Output the (x, y) coordinate of the center of the cell containing the given text.  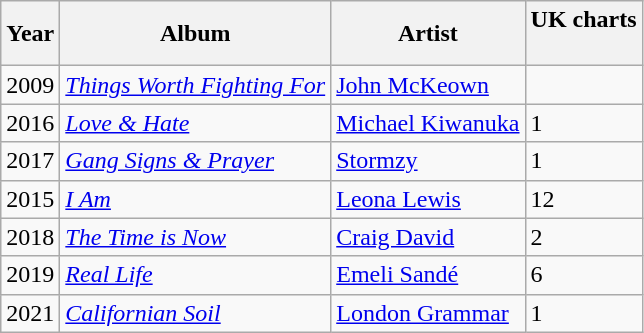
2 (584, 237)
2009 (30, 85)
2019 (30, 275)
Michael Kiwanuka (428, 123)
Things Worth Fighting For (196, 85)
Craig David (428, 237)
2017 (30, 161)
UK charts (584, 34)
Gang Signs & Prayer (196, 161)
Leona Lewis (428, 199)
Emeli Sandé (428, 275)
Love & Hate (196, 123)
2015 (30, 199)
London Grammar (428, 313)
2018 (30, 237)
Stormzy (428, 161)
I Am (196, 199)
Album (196, 34)
Artist (428, 34)
2021 (30, 313)
The Time is Now (196, 237)
Real Life (196, 275)
Californian Soil (196, 313)
12 (584, 199)
6 (584, 275)
John McKeown (428, 85)
Year (30, 34)
2016 (30, 123)
